Scan for the cell matching the given text and deliver its (x, y) coordinate at center. 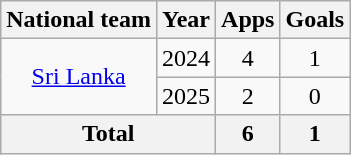
6 (248, 134)
2 (248, 96)
Goals (315, 20)
Apps (248, 20)
National team (79, 20)
Year (186, 20)
0 (315, 96)
2024 (186, 58)
Total (108, 134)
2025 (186, 96)
Sri Lanka (79, 77)
4 (248, 58)
